Return (X, Y) of the center of cell containing provided text 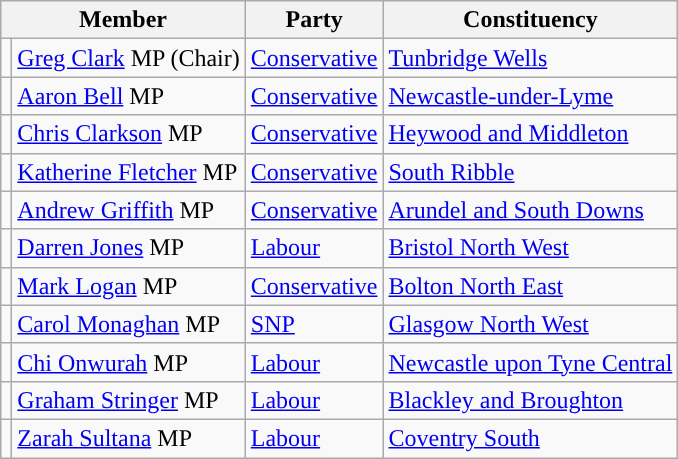
Constituency (530, 20)
Graham Stringer MP (128, 400)
Newcastle upon Tyne Central (530, 362)
Arundel and South Downs (530, 210)
Katherine Fletcher MP (128, 172)
Chi Onwurah MP (128, 362)
Party (314, 20)
SNP (314, 324)
Darren Jones MP (128, 248)
Carol Monaghan MP (128, 324)
Newcastle-under-Lyme (530, 96)
Bristol North West (530, 248)
Member (124, 20)
Aaron Bell MP (128, 96)
Glasgow North West (530, 324)
Greg Clark MP (Chair) (128, 58)
Mark Logan MP (128, 286)
Heywood and Middleton (530, 134)
Chris Clarkson MP (128, 134)
South Ribble (530, 172)
Coventry South (530, 438)
Zarah Sultana MP (128, 438)
Andrew Griffith MP (128, 210)
Tunbridge Wells (530, 58)
Bolton North East (530, 286)
Blackley and Broughton (530, 400)
